For the text-containing cell, return its midpoint in [X, Y] coordinate format. 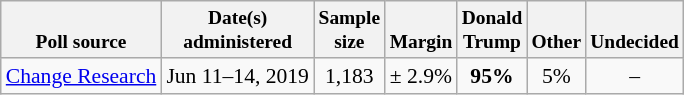
– [635, 76]
Jun 11–14, 2019 [238, 76]
Date(s)administered [238, 30]
± 2.9% [421, 76]
Undecided [635, 30]
DonaldTrump [492, 30]
95% [492, 76]
5% [556, 76]
Other [556, 30]
Samplesize [350, 30]
Change Research [82, 76]
1,183 [350, 76]
Poll source [82, 30]
Margin [421, 30]
